Scan for the cell matching the given text and deliver its [X, Y] coordinate at center. 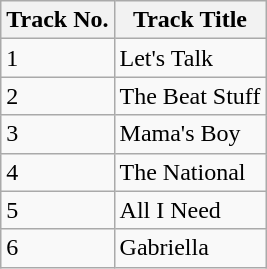
4 [58, 172]
The National [190, 172]
2 [58, 96]
Track Title [190, 20]
The Beat Stuff [190, 96]
5 [58, 210]
6 [58, 248]
3 [58, 134]
Mama's Boy [190, 134]
Track No. [58, 20]
Gabriella [190, 248]
All I Need [190, 210]
1 [58, 58]
Let's Talk [190, 58]
